From the cell containing the given text, extract its center point as (x, y) coordinate. 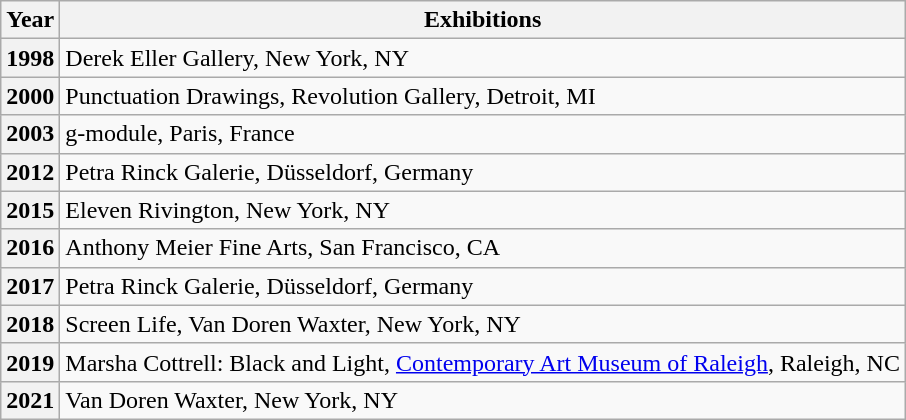
2015 (30, 210)
g-module, Paris, France (483, 134)
Anthony Meier Fine Arts, San Francisco, CA (483, 248)
2017 (30, 286)
2016 (30, 248)
2012 (30, 172)
Van Doren Waxter, New York, NY (483, 400)
Derek Eller Gallery, New York, NY (483, 58)
Eleven Rivington, New York, NY (483, 210)
2021 (30, 400)
Marsha Cottrell: Black and Light, Contemporary Art Museum of Raleigh, Raleigh, NC (483, 362)
2018 (30, 324)
Year (30, 20)
Exhibitions (483, 20)
2019 (30, 362)
2000 (30, 96)
1998 (30, 58)
Screen Life, Van Doren Waxter, New York, NY (483, 324)
2003 (30, 134)
Punctuation Drawings, Revolution Gallery, Detroit, MI (483, 96)
